Identify which cell holds the provided text, then report its [x, y] central coordinate. 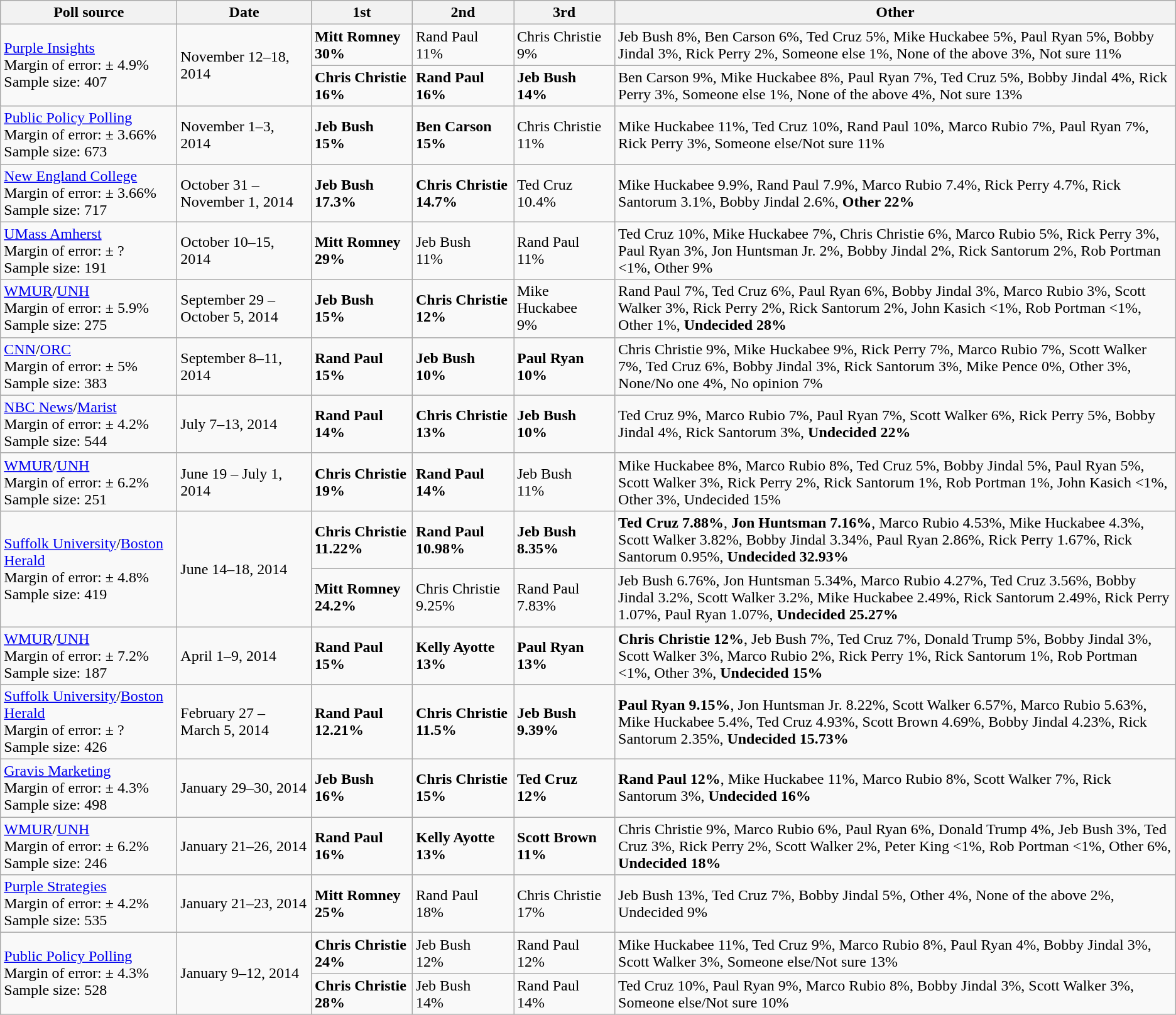
Mike Huckabee 9.9%, Rand Paul 7.9%, Marco Rubio 7.4%, Rick Perry 4.7%, Rick Santorum 3.1%, Bobby Jindal 2.6%, Other 22% [896, 193]
October 10–15, 2014 [244, 251]
September 8–11, 2014 [244, 366]
November 1–3, 2014 [244, 135]
CNN/ORCMargin of error: ± 5% Sample size: 383 [89, 366]
WMUR/UNHMargin of error: ± 6.2% Sample size: 246 [89, 846]
Chris Christie14.7% [462, 193]
Jeb Bush9.39% [564, 722]
Paul Ryan13% [564, 656]
UMass AmherstMargin of error: ± ? Sample size: 191 [89, 251]
Purple InsightsMargin of error: ± 4.9% Sample size: 407 [89, 65]
Rand Paul18% [462, 904]
Rand Paul10.98% [462, 540]
Chris Christie28% [362, 994]
Suffolk University/Boston HeraldMargin of error: ± ? Sample size: 426 [89, 722]
Suffolk University/Boston HeraldMargin of error: ± 4.8% Sample size: 419 [89, 568]
Chris Christie19% [362, 482]
Rand Paul 12%, Mike Huckabee 11%, Marco Rubio 8%, Scott Walker 7%, Rick Santorum 3%, Undecided 16% [896, 788]
Mitt Romney29% [362, 251]
Public Policy PollingMargin of error: ± 3.66% Sample size: 673 [89, 135]
Chris Christie24% [362, 953]
WMUR/UNHMargin of error: ± 5.9% Sample size: 275 [89, 308]
Ben Carson15% [462, 135]
January 21–23, 2014 [244, 904]
Chris Christie15% [462, 788]
June 14–18, 2014 [244, 568]
Public Policy PollingMargin of error: ± 4.3% Sample size: 528 [89, 974]
Ben Carson 9%, Mike Huckabee 8%, Paul Ryan 7%, Ted Cruz 5%, Bobby Jindal 4%, Rick Perry 3%, Someone else 1%, None of the above 4%, Not sure 13% [896, 85]
Rand Paul12% [564, 953]
September 29 – October 5, 2014 [244, 308]
Mike Huckabee 11%, Ted Cruz 10%, Rand Paul 10%, Marco Rubio 7%, Paul Ryan 7%, Rick Perry 3%, Someone else/Not sure 11% [896, 135]
Gravis MarketingMargin of error: ± 4.3% Sample size: 498 [89, 788]
Chris Christie12% [462, 308]
Jeb Bush12% [462, 953]
Chris Christie13% [462, 424]
Jeb Bush 13%, Ted Cruz 7%, Bobby Jindal 5%, Other 4%, None of the above 2%, Undecided 9% [896, 904]
July 7–13, 2014 [244, 424]
Jeb Bush16% [362, 788]
Chris Christie11.22% [362, 540]
Chris Christie16% [362, 85]
Chris Christie11% [564, 135]
New England CollegeMargin of error: ± 3.66% Sample size: 717 [89, 193]
Mike Huckabee9% [564, 308]
Chris Christie17% [564, 904]
November 12–18, 2014 [244, 65]
Date [244, 13]
Mitt Romney25% [362, 904]
Ted Cruz 10%, Paul Ryan 9%, Marco Rubio 8%, Bobby Jindal 3%, Scott Walker 3%, Someone else/Not sure 10% [896, 994]
January 9–12, 2014 [244, 974]
Chris Christie11.5% [462, 722]
Jeb Bush17.3% [362, 193]
Ted Cruz 9%, Marco Rubio 7%, Paul Ryan 7%, Scott Walker 6%, Rick Perry 5%, Bobby Jindal 4%, Rick Santorum 3%, Undecided 22% [896, 424]
April 1–9, 2014 [244, 656]
February 27 – March 5, 2014 [244, 722]
October 31 – November 1, 2014 [244, 193]
WMUR/UNHMargin of error: ± 6.2% Sample size: 251 [89, 482]
Other [896, 13]
Purple StrategiesMargin of error: ± 4.2% Sample size: 535 [89, 904]
Mitt Romney24.2% [362, 597]
Scott Brown11% [564, 846]
Mike Huckabee 11%, Ted Cruz 9%, Marco Rubio 8%, Paul Ryan 4%, Bobby Jindal 3%, Scott Walker 3%, Someone else/Not sure 13% [896, 953]
3rd [564, 13]
Chris Christie9% [564, 45]
Chris Christie9.25% [462, 597]
WMUR/UNHMargin of error: ± 7.2% Sample size: 187 [89, 656]
Paul Ryan10% [564, 366]
Poll source [89, 13]
Ted Cruz12% [564, 788]
June 19 – July 1, 2014 [244, 482]
NBC News/MaristMargin of error: ± 4.2% Sample size: 544 [89, 424]
Rand Paul12.21% [362, 722]
Mitt Romney30% [362, 45]
January 29–30, 2014 [244, 788]
Ted Cruz10.4% [564, 193]
1st [362, 13]
January 21–26, 2014 [244, 846]
Rand Paul7.83% [564, 597]
Jeb Bush8.35% [564, 540]
2nd [462, 13]
